Identify which cell holds the provided text, then report its [X, Y] central coordinate. 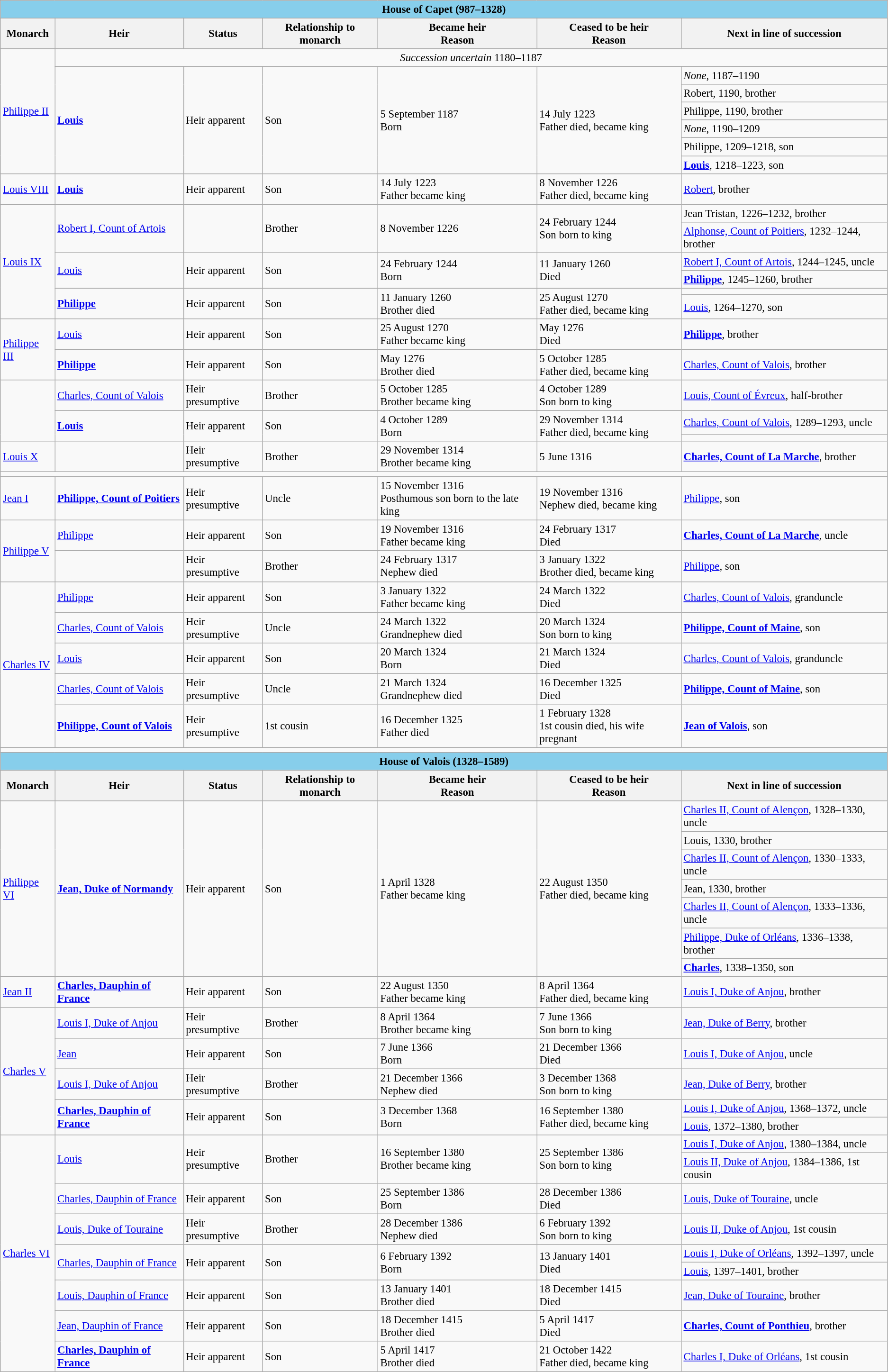
None, 1187–1190 [784, 76]
21 March 1324Grandnephew died [457, 689]
Robert I, Count of Artois, 1244–1245, uncle [784, 262]
Louis, 1330, brother [784, 841]
House of Valois (1328–1589) [444, 762]
Philippe III [27, 350]
Jean Tristan, 1226–1232, brother [784, 213]
Louis, Duke of Touraine, uncle [784, 1199]
6 February 1392Son born to king [609, 1229]
Robert I, Count of Artois [119, 228]
Philippe VI [27, 889]
3 December 1368Son born to king [609, 1084]
18 December 1415Brother died [457, 1326]
Louis I, Duke of Anjou, uncle [784, 1053]
Jean, Dauphin of France [119, 1326]
Louis, Dauphin of France [119, 1296]
20 March 1324Son born to king [609, 627]
House of Capet (987–1328) [444, 9]
Jean II [27, 992]
Louis VIII [27, 189]
Louis IX [27, 262]
24 March 1322Died [609, 597]
4 October 1289Son born to king [609, 395]
None, 1190–1209 [784, 129]
5 April 1417Died [609, 1326]
16 December 1325Died [609, 689]
Louis, 1397–1401, brother [784, 1272]
21 March 1324Died [609, 658]
Louis I, Duke of Anjou, brother [784, 992]
Jean, Duke of Normandy [119, 889]
16 September 1380Father died, became king [609, 1117]
Charles II, Count of Alençon, 1330–1333, uncle [784, 864]
Philippe, 1190, brother [784, 111]
24 March 1322Grandnephew died [457, 627]
22 August 1350Father died, became king [609, 889]
1st cousin [320, 726]
29 November 1314Brother became king [457, 457]
21 October 1422Father died, became king [609, 1356]
16 December 1325Father died [457, 726]
Louis I, Duke of Anjou, 1380–1384, uncle [784, 1144]
Charles II, Count of Alençon, 1328–1330, uncle [784, 816]
11 January 1260Brother died [457, 303]
25 September 1386Born [457, 1199]
Charles V [27, 1071]
Charles, Count of Valois, brother [784, 365]
Louis I, Duke of Anjou, 1368–1372, uncle [784, 1108]
28 December 1386Nephew died [457, 1229]
11 January 1260Died [609, 270]
28 December 1386Died [609, 1199]
25 August 1270Father died, became king [609, 303]
19 November 1316Nephew died, became king [609, 499]
Charles, Count of La Marche, brother [784, 457]
Charles IV [27, 664]
5 September 1187Born [457, 120]
3 December 1368Born [457, 1117]
Philippe, Count of Poitiers [119, 499]
8 November 1226 [457, 228]
7 June 1366Son born to king [609, 1023]
Alphonse, Count of Poitiers, 1232–1244, brother [784, 237]
29 November 1314Father died, became king [609, 427]
Robert, brother [784, 189]
Philippe, 1245–1260, brother [784, 280]
14 July 1223Father became king [457, 189]
24 February 1244Born [457, 270]
Jean, Duke of Touraine, brother [784, 1296]
Charles, 1338–1350, son [784, 968]
3 January 1322Father became king [457, 597]
4 October 1289Born [457, 427]
15 November 1316Posthumous son born to the late king [457, 499]
21 December 1366Nephew died [457, 1084]
20 March 1324Born [457, 658]
Louis II, Duke of Anjou, 1st cousin [784, 1229]
Louis, 1218–1223, son [784, 165]
6 February 1392Born [457, 1263]
Charles, Count of La Marche, uncle [784, 536]
Louis II, Duke of Anjou, 1384–1386, 1st cousin [784, 1168]
3 January 1322Brother died, became king [609, 567]
Philippe, Count of Valois [119, 726]
13 January 1401Brother died [457, 1296]
5 October 1285Brother became king [457, 395]
Louis, Duke of Touraine [119, 1229]
16 September 1380Brother became king [457, 1159]
5 April 1417Brother died [457, 1356]
Louis I, Duke of Orléans, 1392–1397, uncle [784, 1254]
Jean I [27, 499]
21 December 1366Died [609, 1053]
25 August 1270Father became king [457, 335]
Philippe, Duke of Orléans, 1336–1338, brother [784, 944]
18 December 1415Died [609, 1296]
7 June 1366Born [457, 1053]
Jean, 1330, brother [784, 889]
Charles II, Count of Alençon, 1333–1336, uncle [784, 913]
8 April 1364Brother became king [457, 1023]
Philippe, 1209–1218, son [784, 147]
Jean [119, 1053]
Charles VI [27, 1254]
1 February 13281st cousin died, his wife pregnant [609, 726]
5 June 1316 [609, 457]
Charles, Count of Ponthieu, brother [784, 1326]
25 September 1386Son born to king [609, 1159]
Louis, Count of Évreux, half-brother [784, 395]
Charles I, Duke of Orléans, 1st cousin [784, 1356]
Jean of Valois, son [784, 726]
May 1276Brother died [457, 365]
Charles, Count of Valois, 1289–1293, uncle [784, 423]
19 November 1316Father became king [457, 536]
8 April 1364Father died, became king [609, 992]
1 April 1328Father became king [457, 889]
Robert, 1190, brother [784, 93]
Louis, 1264–1270, son [784, 307]
Philippe V [27, 551]
13 January 1401Died [609, 1263]
May 1276Died [609, 335]
14 July 1223Father died, became king [609, 120]
Louis X [27, 457]
5 October 1285Father died, became king [609, 365]
22 August 1350Father became king [457, 992]
Louis, 1372–1380, brother [784, 1126]
Succession uncertain 1180–1187 [471, 58]
Philippe II [27, 111]
Philippe, brother [784, 335]
8 November 1226Father died, became king [609, 189]
24 February 1317Died [609, 536]
24 February 1244Son born to king [609, 228]
24 February 1317Nephew died [457, 567]
